Identify which cell holds the provided text, then report its (X, Y) central coordinate. 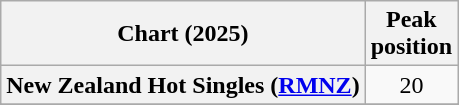
Chart (2025) (183, 34)
20 (411, 85)
Peakposition (411, 34)
New Zealand Hot Singles (RMNZ) (183, 85)
